From the cell containing the given text, extract its center point as [X, Y] coordinate. 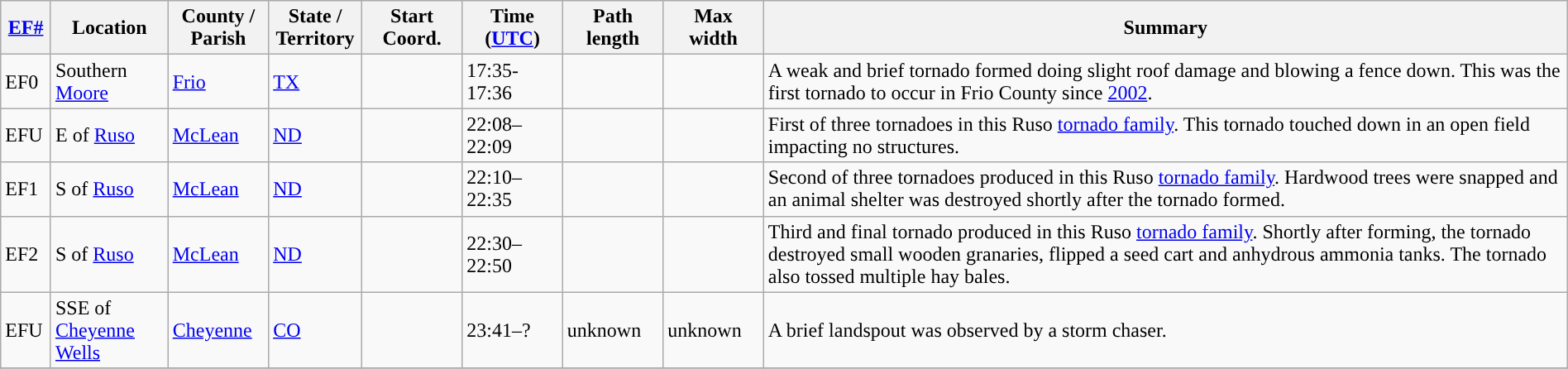
EF2 [26, 254]
A brief landspout was observed by a storm chaser. [1165, 330]
Cheyenne [218, 330]
22:08–22:09 [513, 136]
Time (UTC) [513, 28]
Max width [713, 28]
Location [109, 28]
Southern Moore [109, 81]
Frio [218, 81]
22:10–22:35 [513, 189]
CO [316, 330]
EF0 [26, 81]
First of three tornadoes in this Ruso tornado family. This tornado touched down in an open field impacting no structures. [1165, 136]
TX [316, 81]
State / Territory [316, 28]
Start Coord. [412, 28]
17:35-17:36 [513, 81]
E of Ruso [109, 136]
Path length [612, 28]
A weak and brief tornado formed doing slight roof damage and blowing a fence down. This was the first tornado to occur in Frio County since 2002. [1165, 81]
Summary [1165, 28]
EF# [26, 28]
EF1 [26, 189]
County / Parish [218, 28]
SSE of Cheyenne Wells [109, 330]
22:30–22:50 [513, 254]
23:41–? [513, 330]
